Detect which cell encompasses the target text, then output its [x, y] center coordinate. 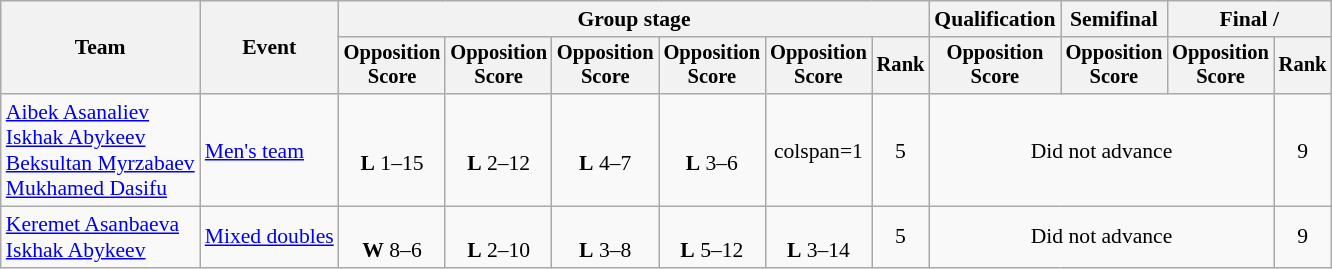
L 3–14 [818, 238]
Keremet AsanbaevaIskhak Abykeev [100, 238]
L 1–15 [392, 150]
W 8–6 [392, 238]
L 3–6 [712, 150]
Mixed doubles [270, 238]
L 2–10 [498, 238]
Qualification [994, 19]
Men's team [270, 150]
Group stage [634, 19]
colspan=1 [818, 150]
L 5–12 [712, 238]
Semifinal [1114, 19]
Event [270, 48]
L 3–8 [606, 238]
Aibek AsanalievIskhak AbykeevBeksultan MyrzabaevMukhamed Dasifu [100, 150]
Team [100, 48]
L 4–7 [606, 150]
L 2–12 [498, 150]
Final / [1249, 19]
